Identify which cell holds the provided text, then report its (X, Y) central coordinate. 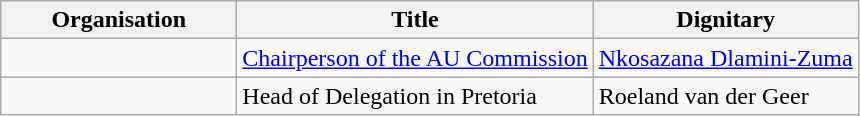
Dignitary (726, 20)
Nkosazana Dlamini-Zuma (726, 58)
Organisation (119, 20)
Head of Delegation in Pretoria (415, 96)
Title (415, 20)
Roeland van der Geer (726, 96)
Chairperson of the AU Commission (415, 58)
